For the text-containing cell, return its midpoint in [X, Y] coordinate format. 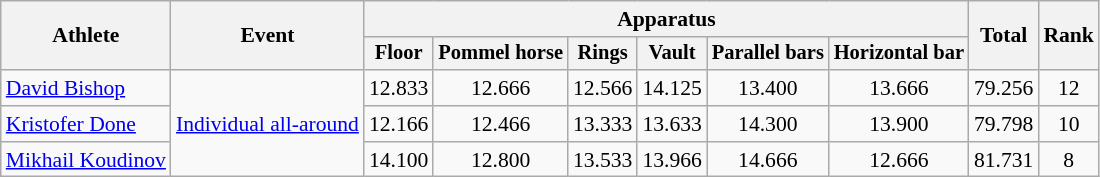
12.666 [500, 88]
Athlete [86, 36]
Rings [602, 54]
12.166 [398, 124]
13.666 [899, 88]
14.300 [768, 124]
13.633 [672, 124]
Pommel horse [500, 54]
12 [1068, 88]
12.833 [398, 88]
Horizontal bar [899, 54]
79.256 [1004, 88]
13.400 [768, 88]
12.566 [602, 88]
David Bishop [86, 88]
Kristofer Done [86, 124]
Floor [398, 54]
Rank [1068, 36]
10 [1068, 124]
12.466 [500, 124]
79.798 [1004, 124]
Vault [672, 54]
14.125 [672, 88]
Event [268, 36]
Individual all-around [268, 124]
13.333 [602, 124]
Total [1004, 36]
13.900 [899, 124]
Apparatus [666, 19]
Parallel bars [768, 54]
